Find where the given text appears and provide that cell's center as [X, Y] coordinate. 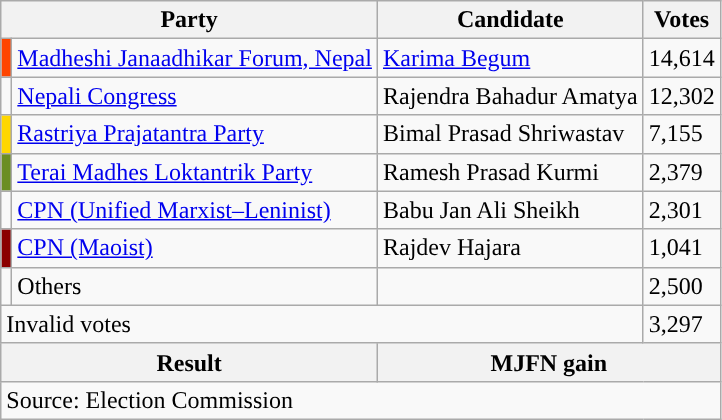
Source: Election Commission [360, 400]
2,379 [682, 172]
Result [190, 362]
Invalid votes [322, 324]
3,297 [682, 324]
Rastriya Prajatantra Party [195, 134]
Votes [682, 20]
CPN (Maoist) [195, 248]
Rajendra Bahadur Amatya [510, 96]
Nepali Congress [195, 96]
MJFN gain [548, 362]
7,155 [682, 134]
Party [190, 20]
Madheshi Janaadhikar Forum, Nepal [195, 58]
1,041 [682, 248]
2,301 [682, 210]
Bimal Prasad Shriwastav [510, 134]
Babu Jan Ali Sheikh [510, 210]
Terai Madhes Loktantrik Party [195, 172]
14,614 [682, 58]
2,500 [682, 286]
Others [195, 286]
CPN (Unified Marxist–Leninist) [195, 210]
Ramesh Prasad Kurmi [510, 172]
Rajdev Hajara [510, 248]
12,302 [682, 96]
Karima Begum [510, 58]
Candidate [510, 20]
